Identify which cell holds the provided text, then report its (X, Y) central coordinate. 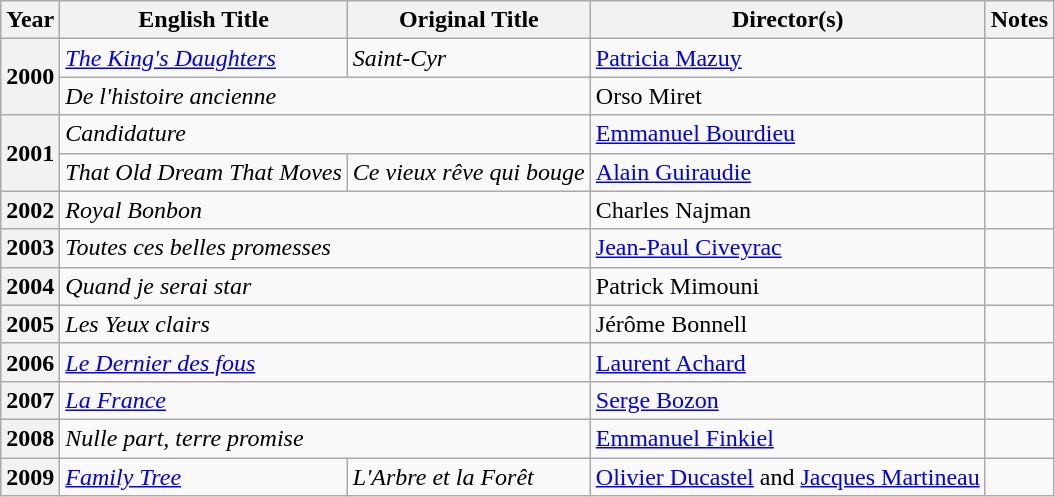
That Old Dream That Moves (204, 172)
Les Yeux clairs (325, 324)
2008 (30, 438)
Serge Bozon (788, 400)
Toutes ces belles promesses (325, 248)
Quand je serai star (325, 286)
Laurent Achard (788, 362)
Candidature (325, 134)
The King's Daughters (204, 58)
Notes (1019, 20)
Jérôme Bonnell (788, 324)
Year (30, 20)
Patrick Mimouni (788, 286)
Emmanuel Finkiel (788, 438)
2007 (30, 400)
Original Title (468, 20)
Patricia Mazuy (788, 58)
Royal Bonbon (325, 210)
De l'histoire ancienne (325, 96)
2002 (30, 210)
2005 (30, 324)
2004 (30, 286)
2000 (30, 77)
Nulle part, terre promise (325, 438)
2003 (30, 248)
Le Dernier des fous (325, 362)
Olivier Ducastel and Jacques Martineau (788, 477)
Orso Miret (788, 96)
English Title (204, 20)
Emmanuel Bourdieu (788, 134)
Family Tree (204, 477)
2001 (30, 153)
L'Arbre et la Forêt (468, 477)
Alain Guiraudie (788, 172)
Saint-Cyr (468, 58)
2009 (30, 477)
Jean-Paul Civeyrac (788, 248)
Director(s) (788, 20)
2006 (30, 362)
Ce vieux rêve qui bouge (468, 172)
La France (325, 400)
Charles Najman (788, 210)
